Pinpoint the cell where the given text exists, returning its (X, Y) midpoint coordinate. 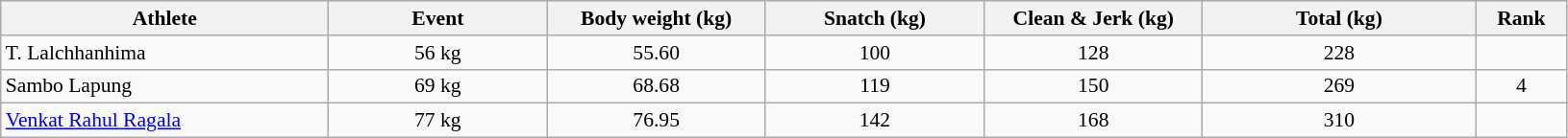
68.68 (656, 86)
Venkat Rahul Ragala (165, 121)
Clean & Jerk (kg) (1094, 18)
Rank (1521, 18)
128 (1094, 53)
142 (875, 121)
T. Lalchhanhima (165, 53)
Event (438, 18)
Snatch (kg) (875, 18)
150 (1094, 86)
228 (1339, 53)
310 (1339, 121)
269 (1339, 86)
168 (1094, 121)
4 (1521, 86)
119 (875, 86)
77 kg (438, 121)
Sambo Lapung (165, 86)
76.95 (656, 121)
100 (875, 53)
56 kg (438, 53)
Body weight (kg) (656, 18)
Total (kg) (1339, 18)
Athlete (165, 18)
69 kg (438, 86)
55.60 (656, 53)
